Identify which cell holds the provided text, then report its [X, Y] central coordinate. 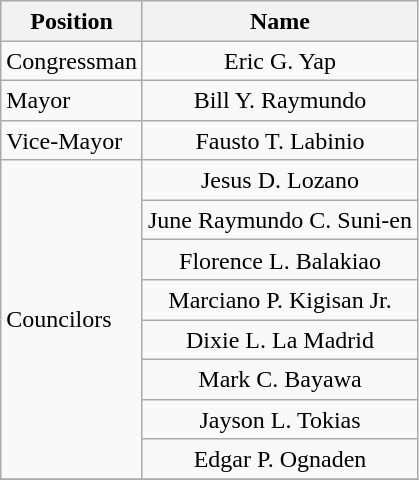
Eric G. Yap [280, 61]
Fausto T. Labinio [280, 140]
Councilors [72, 320]
Edgar P. Ognaden [280, 459]
June Raymundo C. Suni-en [280, 220]
Vice-Mayor [72, 140]
Name [280, 21]
Position [72, 21]
Jayson L. Tokias [280, 419]
Mark C. Bayawa [280, 379]
Mayor [72, 100]
Bill Y. Raymundo [280, 100]
Congressman [72, 61]
Florence L. Balakiao [280, 260]
Marciano P. Kigisan Jr. [280, 300]
Dixie L. La Madrid [280, 340]
Jesus D. Lozano [280, 180]
